Find where the given text appears and provide that cell's center as (x, y) coordinate. 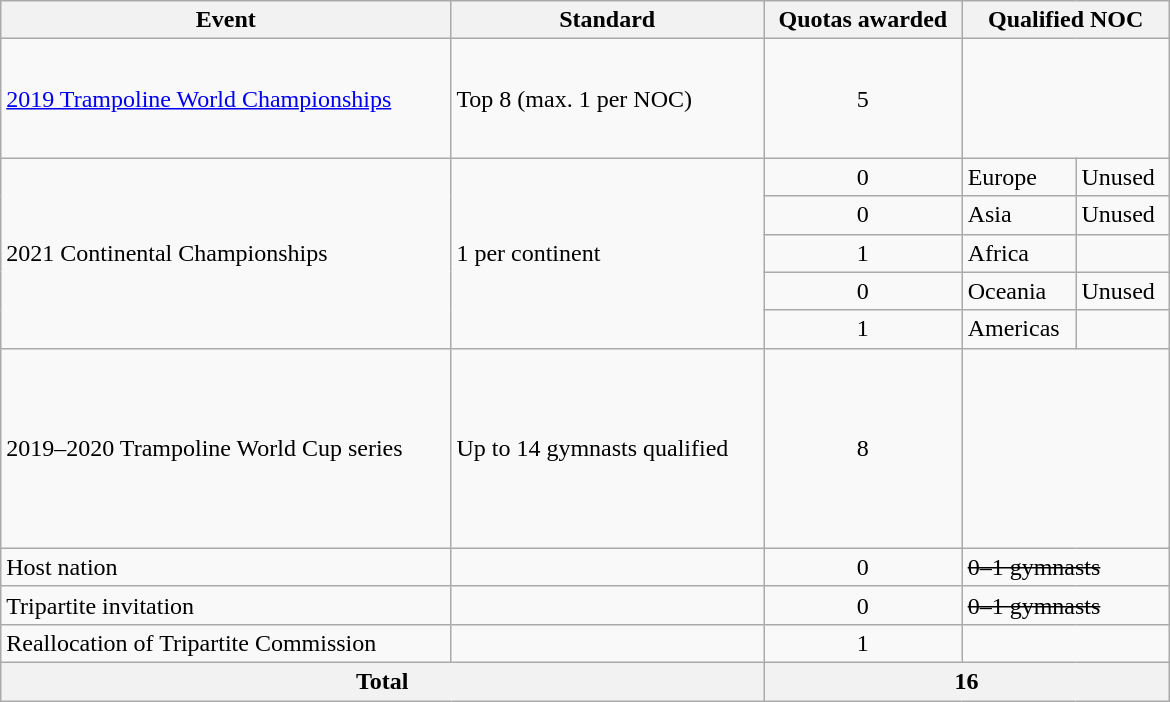
8 (864, 448)
Host nation (226, 567)
Top 8 (max. 1 per NOC) (608, 98)
Oceania (1019, 291)
Europe (1019, 177)
Quotas awarded (864, 20)
Asia (1019, 215)
5 (864, 98)
Qualified NOC (1066, 20)
Event (226, 20)
16 (967, 681)
2019–2020 Trampoline World Cup series (226, 448)
Standard (608, 20)
1 per continent (608, 253)
Up to 14 gymnasts qualified (608, 448)
Reallocation of Tripartite Commission (226, 643)
2021 Continental Championships (226, 253)
Tripartite invitation (226, 605)
Total (382, 681)
Americas (1019, 329)
2019 Trampoline World Championships (226, 98)
Africa (1019, 253)
